From the cell containing the given text, extract its center point as [x, y] coordinate. 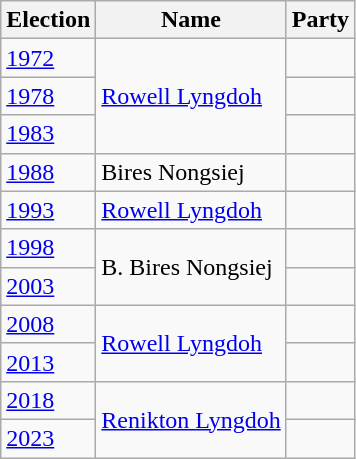
1978 [48, 96]
1998 [48, 248]
1993 [48, 210]
2023 [48, 438]
2018 [48, 400]
Party [320, 20]
1988 [48, 172]
B. Bires Nongsiej [191, 267]
Name [191, 20]
Bires Nongsiej [191, 172]
1972 [48, 58]
Renikton Lyngdoh [191, 419]
2003 [48, 286]
Election [48, 20]
1983 [48, 134]
2008 [48, 324]
2013 [48, 362]
